From the cell containing the given text, extract its center point as [x, y] coordinate. 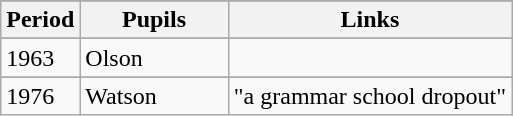
Olson [154, 58]
Watson [154, 96]
Pupils [154, 20]
1976 [40, 96]
1963 [40, 58]
Links [370, 20]
Period [40, 20]
"a grammar school dropout" [370, 96]
